Return the (X, Y) coordinate for the center point of the cell that contains the specified text.  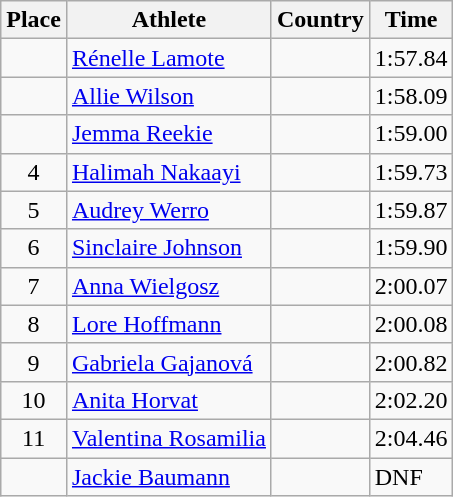
Place (34, 20)
Gabriela Gajanová (168, 362)
2:00.08 (411, 324)
1:59.90 (411, 248)
2:00.07 (411, 286)
Time (411, 20)
Lore Hoffmann (168, 324)
9 (34, 362)
1:59.00 (411, 134)
1:58.09 (411, 96)
Athlete (168, 20)
Allie Wilson (168, 96)
1:59.87 (411, 210)
1:57.84 (411, 58)
8 (34, 324)
Rénelle Lamote (168, 58)
1:59.73 (411, 172)
Jackie Baumann (168, 477)
Anna Wielgosz (168, 286)
Anita Horvat (168, 400)
Audrey Werro (168, 210)
2:00.82 (411, 362)
Halimah Nakaayi (168, 172)
2:04.46 (411, 438)
Valentina Rosamilia (168, 438)
10 (34, 400)
Sinclaire Johnson (168, 248)
2:02.20 (411, 400)
Country (320, 20)
6 (34, 248)
4 (34, 172)
7 (34, 286)
DNF (411, 477)
11 (34, 438)
5 (34, 210)
Jemma Reekie (168, 134)
